Scan for the cell matching the given text and deliver its [X, Y] coordinate at center. 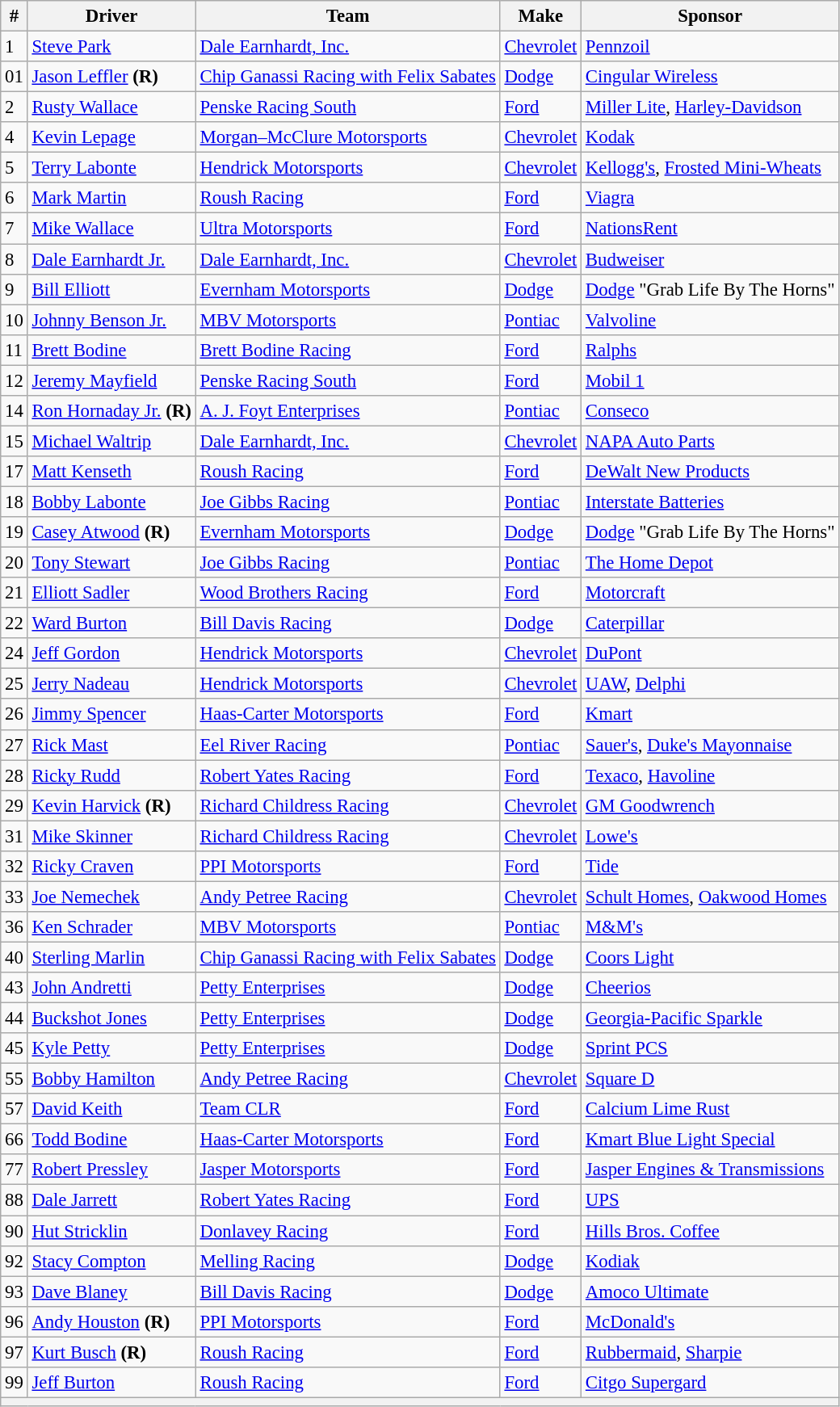
Kodiak [711, 1261]
Johnny Benson Jr. [111, 320]
Ricky Rudd [111, 775]
Mike Wallace [111, 229]
18 [15, 502]
Dale Jarrett [111, 1200]
Todd Bodine [111, 1140]
Team CLR [347, 1109]
96 [15, 1321]
Amoco Ultimate [711, 1291]
Interstate Batteries [711, 502]
Andy Houston (R) [111, 1321]
Bill Elliott [111, 289]
Casey Atwood (R) [111, 532]
Pennzoil [711, 47]
32 [15, 867]
Make [540, 16]
NAPA Auto Parts [711, 441]
Cheerios [711, 988]
1 [15, 47]
Brett Bodine [111, 350]
Tide [711, 867]
UAW, Delphi [711, 684]
DeWalt New Products [711, 472]
Rubbermaid, Sharpie [711, 1352]
15 [15, 441]
Square D [711, 1079]
55 [15, 1079]
12 [15, 380]
# [15, 16]
Calcium Lime Rust [711, 1109]
Bobby Labonte [111, 502]
Motorcraft [711, 593]
Jeff Burton [111, 1383]
22 [15, 624]
NationsRent [711, 229]
26 [15, 715]
Budweiser [711, 259]
Sponsor [711, 16]
Ultra Motorsports [347, 229]
Lowe's [711, 836]
Donlavey Racing [347, 1231]
Rusty Wallace [111, 107]
Elliott Sadler [111, 593]
Hut Stricklin [111, 1231]
Kurt Busch (R) [111, 1352]
Sauer's, Duke's Mayonnaise [711, 745]
Team [347, 16]
Jasper Motorsports [347, 1170]
Stacy Compton [111, 1261]
GM Goodwrench [711, 805]
88 [15, 1200]
Valvoline [711, 320]
25 [15, 684]
01 [15, 77]
11 [15, 350]
Kyle Petty [111, 1048]
7 [15, 229]
Ward Burton [111, 624]
57 [15, 1109]
DuPont [711, 653]
Dale Earnhardt Jr. [111, 259]
43 [15, 988]
Kodak [711, 137]
31 [15, 836]
Kmart [711, 715]
66 [15, 1140]
Steve Park [111, 47]
Kellogg's, Frosted Mini-Wheats [711, 168]
77 [15, 1170]
Jimmy Spencer [111, 715]
Jasper Engines & Transmissions [711, 1170]
20 [15, 563]
Cingular Wireless [711, 77]
Mike Skinner [111, 836]
21 [15, 593]
92 [15, 1261]
Wood Brothers Racing [347, 593]
Bobby Hamilton [111, 1079]
Buckshot Jones [111, 1018]
Texaco, Havoline [711, 775]
Rick Mast [111, 745]
McDonald's [711, 1321]
9 [15, 289]
Mobil 1 [711, 380]
Matt Kenseth [111, 472]
The Home Depot [711, 563]
Ken Schrader [111, 927]
Jerry Nadeau [111, 684]
45 [15, 1048]
Jeremy Mayfield [111, 380]
Brett Bodine Racing [347, 350]
90 [15, 1231]
Coors Light [711, 957]
John Andretti [111, 988]
24 [15, 653]
Kevin Harvick (R) [111, 805]
Michael Waltrip [111, 441]
5 [15, 168]
40 [15, 957]
Sterling Marlin [111, 957]
6 [15, 198]
Sprint PCS [711, 1048]
Jeff Gordon [111, 653]
Morgan–McClure Motorsports [347, 137]
Jason Leffler (R) [111, 77]
Caterpillar [711, 624]
8 [15, 259]
Citgo Supergard [711, 1383]
Tony Stewart [111, 563]
14 [15, 411]
33 [15, 897]
Ralphs [711, 350]
10 [15, 320]
Joe Nemechek [111, 897]
36 [15, 927]
Ricky Craven [111, 867]
Schult Homes, Oakwood Homes [711, 897]
Miller Lite, Harley-Davidson [711, 107]
99 [15, 1383]
M&M's [711, 927]
UPS [711, 1200]
Driver [111, 16]
29 [15, 805]
93 [15, 1291]
Kmart Blue Light Special [711, 1140]
A. J. Foyt Enterprises [347, 411]
Dave Blaney [111, 1291]
17 [15, 472]
2 [15, 107]
Robert Pressley [111, 1170]
27 [15, 745]
Viagra [711, 198]
28 [15, 775]
19 [15, 532]
Eel River Racing [347, 745]
Mark Martin [111, 198]
Hills Bros. Coffee [711, 1231]
Terry Labonte [111, 168]
4 [15, 137]
Melling Racing [347, 1261]
Conseco [711, 411]
Ron Hornaday Jr. (R) [111, 411]
Georgia-Pacific Sparkle [711, 1018]
44 [15, 1018]
97 [15, 1352]
David Keith [111, 1109]
Kevin Lepage [111, 137]
